Return [X, Y] of the center of cell containing provided text 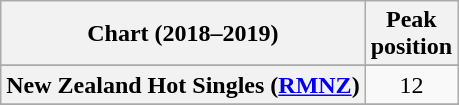
12 [411, 85]
Peakposition [411, 34]
New Zealand Hot Singles (RMNZ) [183, 85]
Chart (2018–2019) [183, 34]
